Detect which cell encompasses the target text, then output its (X, Y) center coordinate. 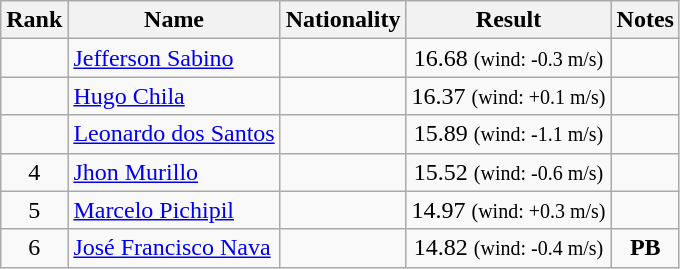
Marcelo Pichipil (174, 210)
Hugo Chila (174, 96)
16.37 (wind: +0.1 m/s) (508, 96)
Result (508, 20)
Leonardo dos Santos (174, 134)
Jefferson Sabino (174, 58)
Nationality (343, 20)
14.82 (wind: -0.4 m/s) (508, 248)
15.89 (wind: -1.1 m/s) (508, 134)
Jhon Murillo (174, 172)
16.68 (wind: -0.3 m/s) (508, 58)
Rank (34, 20)
PB (645, 248)
5 (34, 210)
Notes (645, 20)
15.52 (wind: -0.6 m/s) (508, 172)
4 (34, 172)
6 (34, 248)
14.97 (wind: +0.3 m/s) (508, 210)
José Francisco Nava (174, 248)
Name (174, 20)
